Scan for the cell matching the given text and deliver its [x, y] coordinate at center. 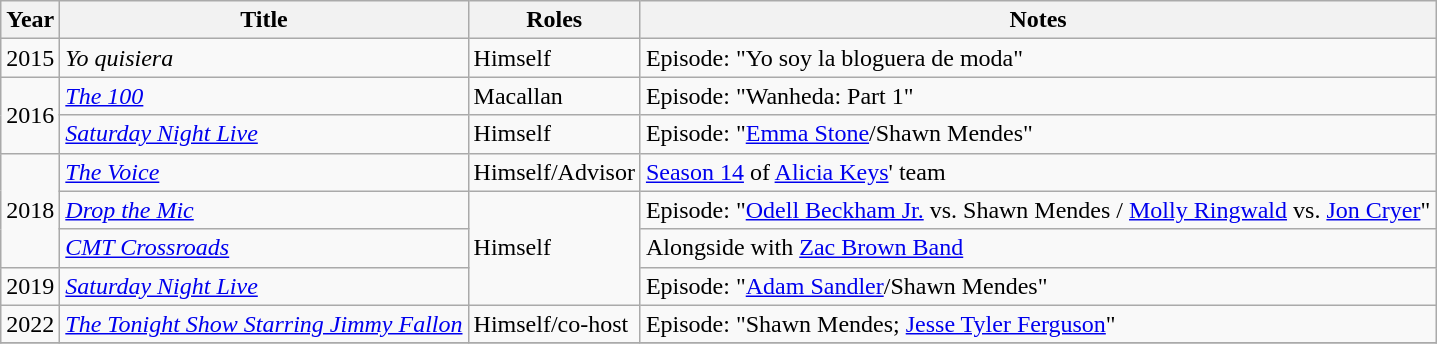
Himself/Advisor [554, 172]
Episode: "Emma Stone/Shawn Mendes" [1038, 134]
Episode: "Yo soy la bloguera de moda" [1038, 58]
2019 [30, 286]
Drop the Mic [264, 210]
Roles [554, 20]
2016 [30, 115]
Episode: "Wanheda: Part 1" [1038, 96]
2018 [30, 210]
Season 14 of Alicia Keys' team [1038, 172]
Episode: "Odell Beckham Jr. vs. Shawn Mendes / Molly Ringwald vs. Jon Cryer" [1038, 210]
Year [30, 20]
Episode: "Adam Sandler/Shawn Mendes" [1038, 286]
Alongside with Zac Brown Band [1038, 248]
The 100 [264, 96]
Notes [1038, 20]
2022 [30, 324]
The Voice [264, 172]
2015 [30, 58]
CMT Crossroads [264, 248]
Episode: "Shawn Mendes; Jesse Tyler Ferguson" [1038, 324]
Title [264, 20]
Yo quisiera [264, 58]
Macallan [554, 96]
The Tonight Show Starring Jimmy Fallon [264, 324]
Himself/co-host [554, 324]
